Return (x, y) of the center of cell containing provided text 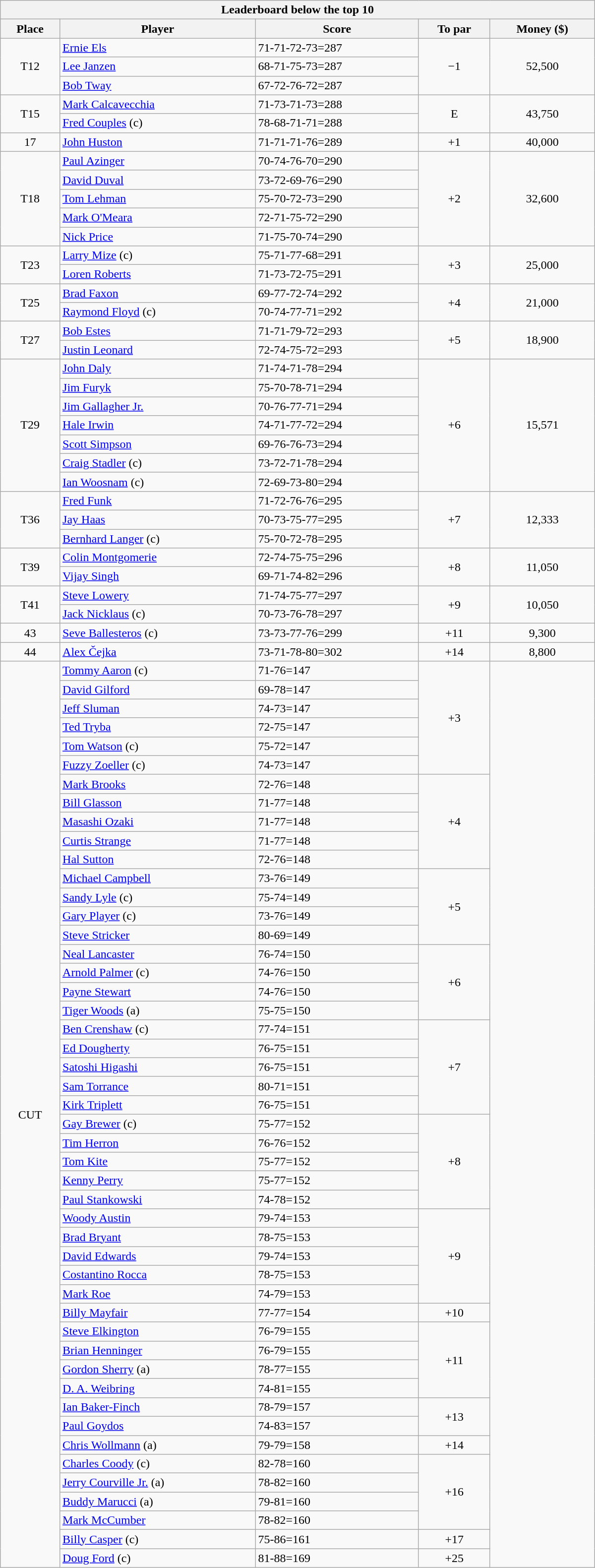
78-68-71-71=288 (337, 123)
80-71=151 (337, 1086)
E (454, 114)
T23 (30, 265)
71-74-75-77=297 (337, 595)
Jim Furyk (158, 387)
Bernhard Langer (c) (158, 538)
Brian Henninger (158, 1350)
Fred Funk (158, 501)
71-71-71-76=289 (337, 142)
44 (30, 652)
Buddy Marucci (a) (158, 1502)
Brad Faxon (158, 293)
40,000 (542, 142)
+2 (454, 198)
10,050 (542, 605)
Jay Haas (158, 519)
Seve Ballesteros (c) (158, 633)
79-79=158 (337, 1445)
Jerry Courville Jr. (a) (158, 1483)
Ian Baker-Finch (158, 1407)
Nick Price (158, 237)
Vijay Singh (158, 576)
Chris Wollmann (a) (158, 1445)
T15 (30, 114)
Masashi Ozaki (158, 821)
75-72=147 (337, 746)
70-73-76-78=297 (337, 614)
72-74-75-72=293 (337, 350)
77-77=154 (337, 1313)
72-74-75-75=296 (337, 558)
Larry Mize (c) (158, 255)
Ernie Els (158, 48)
74-71-77-72=294 (337, 425)
Mark McCumber (158, 1520)
Colin Montgomerie (158, 558)
Lee Janzen (158, 66)
+16 (454, 1492)
71-71-79-72=293 (337, 331)
43,750 (542, 114)
Jeff Sluman (158, 708)
75-70-72-78=295 (337, 538)
73-72-71-78=294 (337, 463)
Craig Stadler (c) (158, 463)
Score (337, 29)
Ben Crenshaw (c) (158, 1029)
+13 (454, 1416)
Steve Lowery (158, 595)
Hal Sutton (158, 860)
D. A. Weibring (158, 1388)
John Daly (158, 369)
76-74=150 (337, 954)
21,000 (542, 303)
80-69=149 (337, 935)
T39 (30, 567)
Bob Estes (158, 331)
Sandy Lyle (c) (158, 897)
Hale Irwin (158, 425)
70-74-76-70=290 (337, 161)
Billy Casper (c) (158, 1539)
T36 (30, 519)
Alex Čejka (158, 652)
74-81=155 (337, 1388)
75-71-77-68=291 (337, 255)
T27 (30, 340)
T18 (30, 198)
Mark Roe (158, 1294)
11,050 (542, 567)
71-76=147 (337, 671)
69-76-76-73=294 (337, 444)
Tommy Aaron (c) (158, 671)
Mark Calcavecchia (158, 104)
Ed Dougherty (158, 1048)
9,300 (542, 633)
71-73-71-73=288 (337, 104)
David Edwards (158, 1256)
Ted Tryba (158, 727)
+17 (454, 1539)
David Duval (158, 180)
Tiger Woods (a) (158, 1010)
Michael Campbell (158, 878)
Mark O'Meara (158, 217)
Steve Elkington (158, 1331)
Kenny Perry (158, 1181)
70-73-75-77=295 (337, 519)
Arnold Palmer (c) (158, 973)
+10 (454, 1313)
Sam Torrance (158, 1086)
Bill Glasson (158, 803)
Scott Simpson (158, 444)
71-74-71-78=294 (337, 369)
78-79=157 (337, 1407)
Tim Herron (158, 1142)
69-71-74-82=296 (337, 576)
Neal Lancaster (158, 954)
Paul Azinger (158, 161)
Woody Austin (158, 1218)
Satoshi Higashi (158, 1067)
72-71-75-72=290 (337, 217)
43 (30, 633)
Gordon Sherry (a) (158, 1369)
Money ($) (542, 29)
32,600 (542, 198)
Paul Stankowski (158, 1199)
70-76-77-71=294 (337, 406)
Loren Roberts (158, 274)
Justin Leonard (158, 350)
75-70-78-71=294 (337, 387)
71-75-70-74=290 (337, 237)
Ian Woosnam (c) (158, 482)
Steve Stricker (158, 935)
73-71-78-80=302 (337, 652)
70-74-77-71=292 (337, 312)
Raymond Floyd (c) (158, 312)
T25 (30, 303)
T12 (30, 66)
72-75=147 (337, 727)
Doug Ford (c) (158, 1558)
75-74=149 (337, 897)
76-76=152 (337, 1142)
69-77-72-74=292 (337, 293)
David Gilford (158, 690)
69-78=147 (337, 690)
T29 (30, 425)
82-78=160 (337, 1464)
Tom Watson (c) (158, 746)
Gary Player (c) (158, 916)
Jack Nicklaus (c) (158, 614)
75-86=161 (337, 1539)
68-71-75-73=287 (337, 66)
Mark Brooks (158, 784)
71-73-72-75=291 (337, 274)
Brad Bryant (158, 1237)
Jim Gallagher Jr. (158, 406)
Costantino Rocca (158, 1275)
25,000 (542, 265)
17 (30, 142)
+1 (454, 142)
79-81=160 (337, 1502)
52,500 (542, 66)
75-75=150 (337, 1010)
Paul Goydos (158, 1426)
75-70-72-73=290 (337, 198)
John Huston (158, 142)
71-72-76-76=295 (337, 501)
CUT (30, 1114)
Tom Lehman (158, 198)
67-72-76-72=287 (337, 85)
77-74=151 (337, 1029)
To par (454, 29)
Tom Kite (158, 1162)
15,571 (542, 425)
T41 (30, 605)
Player (158, 29)
Billy Mayfair (158, 1313)
Leaderboard below the top 10 (297, 10)
−1 (454, 66)
Gay Brewer (c) (158, 1124)
Place (30, 29)
72-69-73-80=294 (337, 482)
Bob Tway (158, 85)
Payne Stewart (158, 992)
74-79=153 (337, 1294)
74-83=157 (337, 1426)
Curtis Strange (158, 841)
18,900 (542, 340)
Charles Coody (c) (158, 1464)
Fuzzy Zoeller (c) (158, 765)
12,333 (542, 519)
+25 (454, 1558)
74-78=152 (337, 1199)
Fred Couples (c) (158, 123)
78-77=155 (337, 1369)
Kirk Triplett (158, 1105)
73-72-69-76=290 (337, 180)
81-88=169 (337, 1558)
73-73-77-76=299 (337, 633)
71-71-72-73=287 (337, 48)
8,800 (542, 652)
